Search for the cell housing the specified text and yield its (x, y) center coordinate. 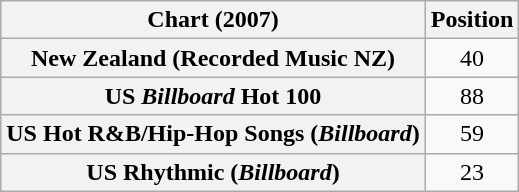
US Hot R&B/Hip-Hop Songs (Billboard) (213, 134)
New Zealand (Recorded Music NZ) (213, 58)
88 (472, 96)
23 (472, 172)
59 (472, 134)
US Billboard Hot 100 (213, 96)
40 (472, 58)
Chart (2007) (213, 20)
Position (472, 20)
US Rhythmic (Billboard) (213, 172)
